Extract the (x, y) coordinate from the center of the cell holding the provided text.  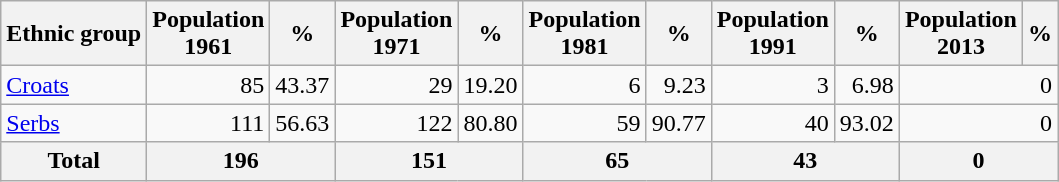
29 (396, 85)
Total (74, 161)
80.80 (490, 123)
65 (617, 161)
90.77 (678, 123)
6 (584, 85)
43.37 (302, 85)
Population1961 (208, 34)
Population1981 (584, 34)
151 (429, 161)
111 (208, 123)
122 (396, 123)
56.63 (302, 123)
Croats (74, 85)
40 (772, 123)
43 (805, 161)
9.23 (678, 85)
85 (208, 85)
Population1971 (396, 34)
Serbs (74, 123)
Population2013 (960, 34)
93.02 (866, 123)
3 (772, 85)
59 (584, 123)
19.20 (490, 85)
Ethnic group (74, 34)
6.98 (866, 85)
Population1991 (772, 34)
196 (241, 161)
